Determine the [x, y] coordinate at the center of the cell enclosing the given text.  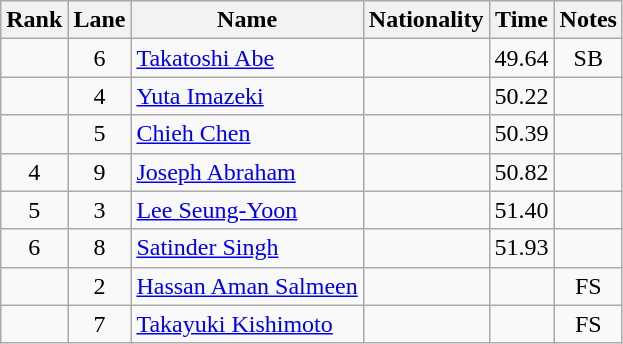
9 [100, 172]
Chieh Chen [247, 134]
Notes [588, 20]
SB [588, 58]
50.22 [522, 96]
Joseph Abraham [247, 172]
Lane [100, 20]
Takatoshi Abe [247, 58]
Time [522, 20]
51.93 [522, 248]
50.82 [522, 172]
Hassan Aman Salmeen [247, 286]
51.40 [522, 210]
49.64 [522, 58]
50.39 [522, 134]
Lee Seung-Yoon [247, 210]
7 [100, 324]
Yuta Imazeki [247, 96]
Name [247, 20]
Takayuki Kishimoto [247, 324]
Rank [34, 20]
Satinder Singh [247, 248]
3 [100, 210]
2 [100, 286]
8 [100, 248]
Nationality [426, 20]
